Identify which cell holds the provided text, then report its [x, y] central coordinate. 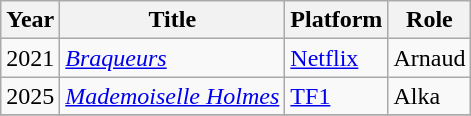
Year [30, 20]
Title [172, 20]
Role [430, 20]
Arnaud [430, 58]
Mademoiselle Holmes [172, 96]
Alka [430, 96]
Platform [336, 20]
Braqueurs [172, 58]
2025 [30, 96]
TF1 [336, 96]
2021 [30, 58]
Netflix [336, 58]
